Provide the (x, y) coordinate of the cell's center where the given text is located.  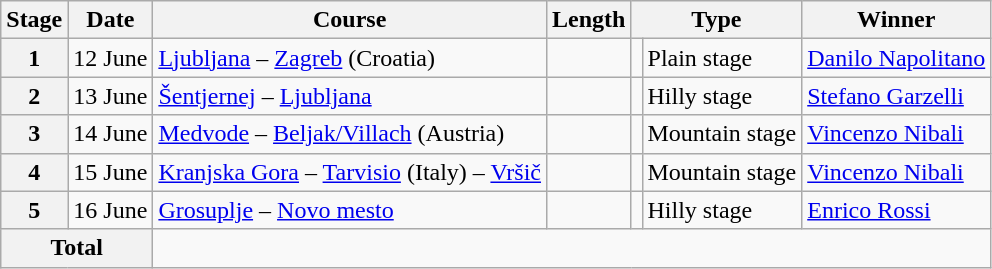
13 June (110, 96)
Winner (896, 20)
2 (34, 96)
16 June (110, 210)
1 (34, 58)
Total (77, 248)
3 (34, 134)
15 June (110, 172)
Type (716, 20)
Course (350, 20)
Grosuplje – Novo mesto (350, 210)
Kranjska Gora – Tarvisio (Italy) – Vršič (350, 172)
Plain stage (722, 58)
12 June (110, 58)
Stefano Garzelli (896, 96)
14 June (110, 134)
Enrico Rossi (896, 210)
Date (110, 20)
Šentjernej – Ljubljana (350, 96)
5 (34, 210)
Danilo Napolitano (896, 58)
Medvode – Beljak/Villach (Austria) (350, 134)
Ljubljana – Zagreb (Croatia) (350, 58)
4 (34, 172)
Length (589, 20)
Stage (34, 20)
